Output the (X, Y) coordinate of the center of the cell containing the given text.  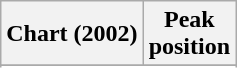
Chart (2002) (72, 34)
Peak position (189, 34)
